Extract the (X, Y) coordinate from the center of the cell holding the provided text.  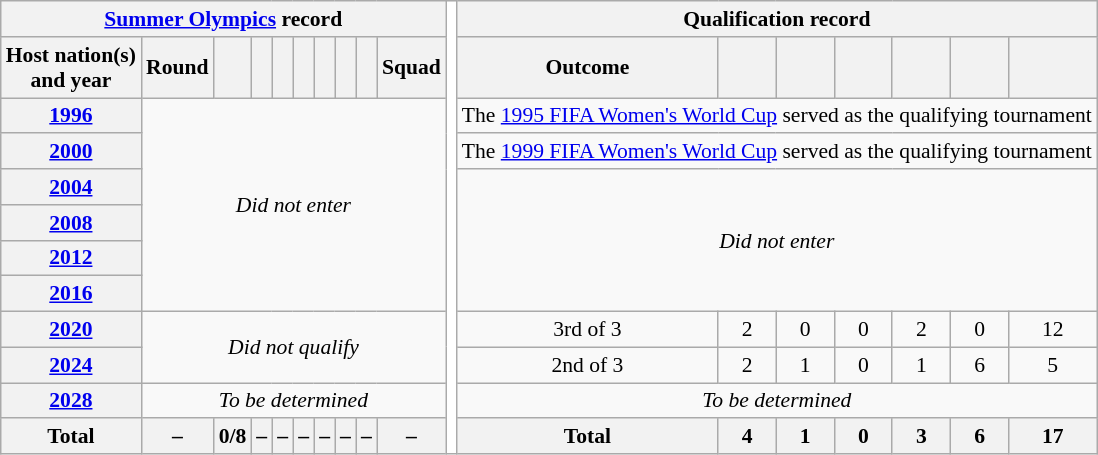
The 1999 FIFA Women's World Cup served as the qualifying tournament (777, 152)
Squad (412, 68)
1996 (71, 116)
5 (1053, 365)
2028 (71, 401)
17 (1053, 437)
4 (747, 437)
2008 (71, 223)
Summer Olympics record (224, 19)
Round (178, 68)
2nd of 3 (588, 365)
2016 (71, 294)
Outcome (588, 68)
3rd of 3 (588, 330)
2020 (71, 330)
3 (921, 437)
Did not qualify (294, 348)
12 (1053, 330)
0/8 (233, 437)
Host nation(s)and year (71, 68)
Qualification record (777, 19)
The 1995 FIFA Women's World Cup served as the qualifying tournament (777, 116)
2012 (71, 258)
2024 (71, 365)
2000 (71, 152)
2004 (71, 187)
